Pinpoint the cell where the given text exists, returning its [x, y] midpoint coordinate. 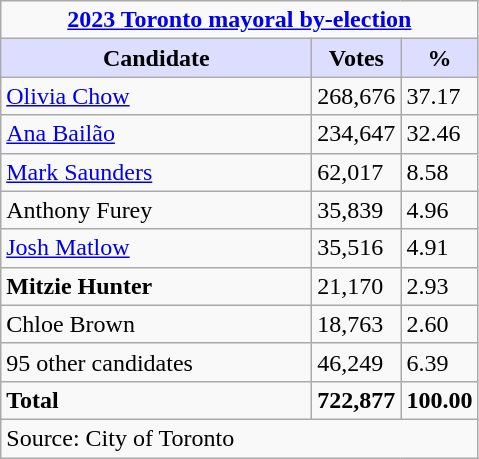
37.17 [440, 96]
268,676 [356, 96]
2.60 [440, 324]
2.93 [440, 286]
% [440, 58]
21,170 [356, 286]
6.39 [440, 362]
8.58 [440, 172]
100.00 [440, 400]
Chloe Brown [156, 324]
Candidate [156, 58]
Olivia Chow [156, 96]
4.91 [440, 248]
Source: City of Toronto [240, 438]
62,017 [356, 172]
234,647 [356, 134]
95 other candidates [156, 362]
35,516 [356, 248]
Total [156, 400]
18,763 [356, 324]
4.96 [440, 210]
Mark Saunders [156, 172]
Mitzie Hunter [156, 286]
Anthony Furey [156, 210]
Ana Bailão [156, 134]
722,877 [356, 400]
Josh Matlow [156, 248]
46,249 [356, 362]
32.46 [440, 134]
35,839 [356, 210]
2023 Toronto mayoral by-election [240, 20]
Votes [356, 58]
